Determine the [X, Y] coordinate at the center of the cell enclosing the given text.  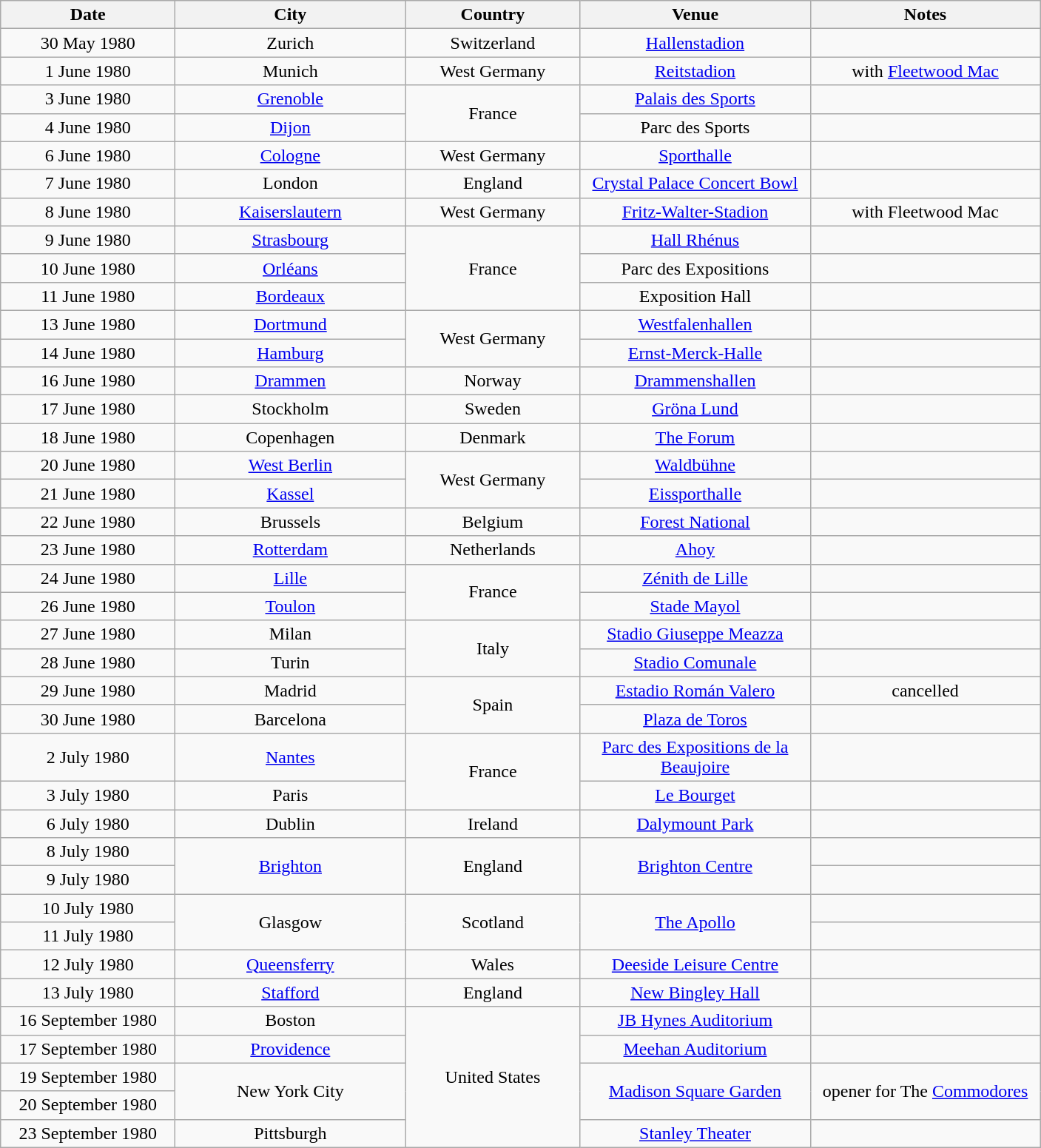
Ahoy [695, 550]
23 June 1980 [88, 550]
Hallenstadion [695, 43]
14 June 1980 [88, 353]
Kassel [290, 494]
Eissporthalle [695, 494]
Hamburg [290, 353]
Scotland [493, 922]
Date [88, 15]
Notes [925, 15]
Stockholm [290, 409]
Copenhagen [290, 437]
2 July 1980 [88, 756]
Grenoble [290, 99]
Glasgow [290, 922]
Parc des Expositions de la Beaujoire [695, 756]
12 July 1980 [88, 964]
Pittsburgh [290, 1133]
17 September 1980 [88, 1049]
Rotterdam [290, 550]
Parc des Sports [695, 127]
13 July 1980 [88, 993]
Dalymount Park [695, 824]
21 June 1980 [88, 494]
Brighton Centre [695, 866]
30 June 1980 [88, 719]
Reitstadion [695, 71]
Zénith de Lille [695, 578]
6 July 1980 [88, 824]
Drammenshallen [695, 381]
Kaiserslautern [290, 212]
10 July 1980 [88, 908]
26 June 1980 [88, 606]
Paris [290, 795]
Gröna Lund [695, 409]
11 July 1980 [88, 936]
JB Hynes Auditorium [695, 1021]
Fritz-Walter-Stadion [695, 212]
New Bingley Hall [695, 993]
Norway [493, 381]
Stanley Theater [695, 1133]
United States [493, 1077]
24 June 1980 [88, 578]
Belgium [493, 522]
11 June 1980 [88, 296]
3 July 1980 [88, 795]
Providence [290, 1049]
Brussels [290, 522]
27 June 1980 [88, 634]
West Berlin [290, 466]
Deeside Leisure Centre [695, 964]
Bordeaux [290, 296]
Madison Square Garden [695, 1091]
Nantes [290, 756]
Turin [290, 662]
Drammen [290, 381]
Madrid [290, 691]
20 June 1980 [88, 466]
30 May 1980 [88, 43]
Netherlands [493, 550]
Stadio Giuseppe Meazza [695, 634]
Hall Rhénus [695, 240]
Le Bourget [695, 795]
16 September 1980 [88, 1021]
23 September 1980 [88, 1133]
20 September 1980 [88, 1105]
Cologne [290, 155]
17 June 1980 [88, 409]
9 June 1980 [88, 240]
Barcelona [290, 719]
Ireland [493, 824]
Munich [290, 71]
Italy [493, 648]
Estadio Román Valero [695, 691]
Plaza de Toros [695, 719]
Brighton [290, 866]
Toulon [290, 606]
29 June 1980 [88, 691]
10 June 1980 [88, 268]
Orléans [290, 268]
16 June 1980 [88, 381]
Spain [493, 705]
Dublin [290, 824]
Denmark [493, 437]
Boston [290, 1021]
Westfalenhallen [695, 324]
9 July 1980 [88, 880]
8 June 1980 [88, 212]
7 June 1980 [88, 184]
New York City [290, 1091]
Country [493, 15]
Crystal Palace Concert Bowl [695, 184]
The Forum [695, 437]
Palais des Sports [695, 99]
Parc des Expositions [695, 268]
opener for The Commodores [925, 1091]
13 June 1980 [88, 324]
Ernst-Merck-Halle [695, 353]
Wales [493, 964]
8 July 1980 [88, 852]
cancelled [925, 691]
Meehan Auditorium [695, 1049]
28 June 1980 [88, 662]
Switzerland [493, 43]
Stadio Comunale [695, 662]
City [290, 15]
1 June 1980 [88, 71]
Dijon [290, 127]
Milan [290, 634]
Waldbühne [695, 466]
22 June 1980 [88, 522]
London [290, 184]
Strasbourg [290, 240]
The Apollo [695, 922]
3 June 1980 [88, 99]
Queensferry [290, 964]
Lille [290, 578]
4 June 1980 [88, 127]
Sweden [493, 409]
Exposition Hall [695, 296]
Sporthalle [695, 155]
Dortmund [290, 324]
Zurich [290, 43]
Forest National [695, 522]
Venue [695, 15]
18 June 1980 [88, 437]
Stafford [290, 993]
19 September 1980 [88, 1077]
Stade Mayol [695, 606]
6 June 1980 [88, 155]
